Pinpoint the cell where the given text exists, returning its [X, Y] midpoint coordinate. 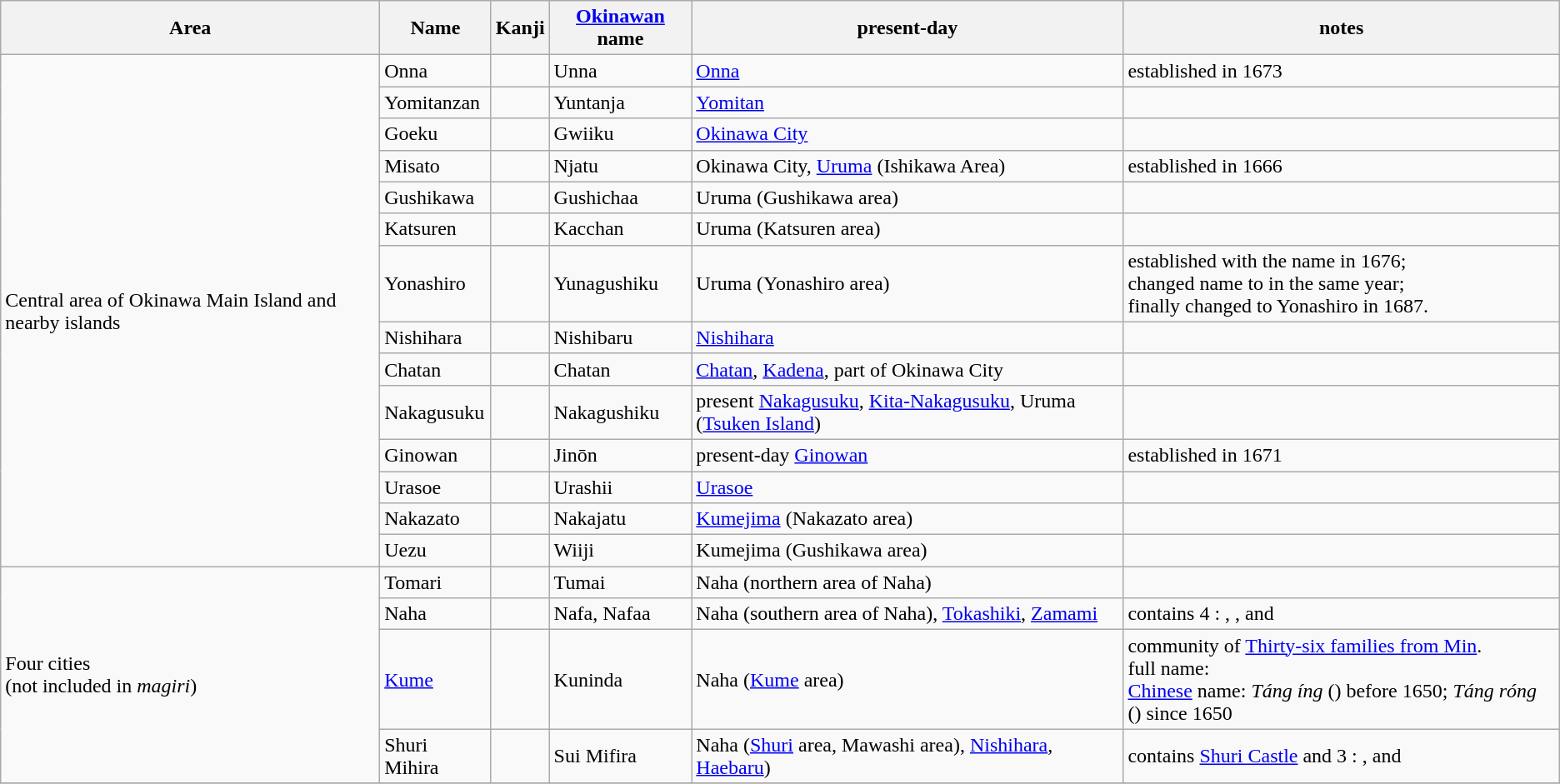
Four cities(not included in magiri) [190, 675]
Wiiji [620, 551]
Shuri Mihira [436, 757]
Okinawan name [620, 28]
Kume [436, 680]
Area [190, 28]
Jinōn [620, 455]
Nakagusuku [436, 412]
Nakajatu [620, 519]
contains 4 : , , and [1342, 614]
Yomitanzan [436, 102]
Uruma (Gushikawa area) [907, 197]
Kacchan [620, 229]
Sui Mifira [620, 757]
community of Thirty-six families from Min.full name: Chinese name: Táng íng () before 1650; Táng róng () since 1650 [1342, 680]
established in 1673 [1342, 71]
Yuntanja [620, 102]
Central area of Okinawa Main Island and nearby islands [190, 311]
Uruma (Katsuren area) [907, 229]
Okinawa City [907, 134]
Chatan, Kadena, part of Okinawa City [907, 369]
Naha [436, 614]
Nakazato [436, 519]
Yunagushiku [620, 283]
Nafa, Nafaa [620, 614]
present-day Ginowan [907, 455]
Yonashiro [436, 283]
Unna [620, 71]
Misato [436, 166]
Tomari [436, 582]
Kumejima (Gushikawa area) [907, 551]
present Nakagusuku, Kita-Nakagusuku, Uruma (Tsuken Island) [907, 412]
Naha (Shuri area, Mawashi area), Nishihara, Haebaru) [907, 757]
Uezu [436, 551]
notes [1342, 28]
Naha (Kume area) [907, 680]
Kumejima (Nakazato area) [907, 519]
Okinawa City, Uruma (Ishikawa Area) [907, 166]
Nakagushiku [620, 412]
established in 1671 [1342, 455]
Naha (southern area of Naha), Tokashiki, Zamami [907, 614]
Katsuren [436, 229]
Name [436, 28]
established in 1666 [1342, 166]
Gwiiku [620, 134]
Kuninda [620, 680]
Kanji [520, 28]
Gushichaa [620, 197]
Njatu [620, 166]
Tumai [620, 582]
Ginowan [436, 455]
Nishibaru [620, 337]
Urashii [620, 487]
contains Shuri Castle and 3 : , and [1342, 757]
Uruma (Yonashiro area) [907, 283]
Goeku [436, 134]
established with the name in 1676; changed name to in the same year; finally changed to Yonashiro in 1687. [1342, 283]
Yomitan [907, 102]
Gushikawa [436, 197]
present-day [907, 28]
Naha (northern area of Naha) [907, 582]
